Find where the given text appears and provide that cell's center as (x, y) coordinate. 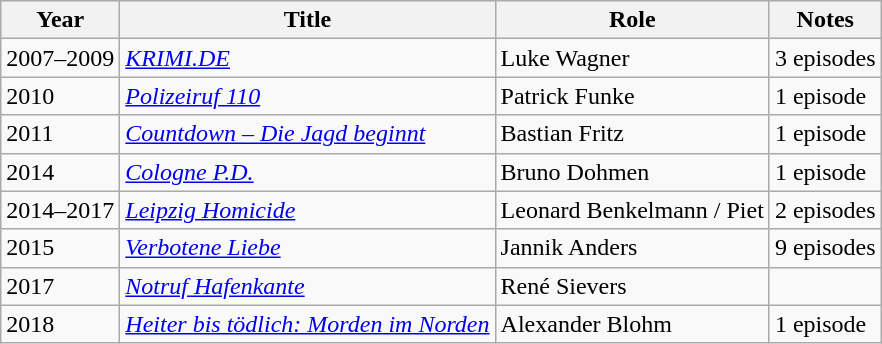
2011 (60, 134)
Bruno Dohmen (632, 172)
9 episodes (825, 248)
Heiter bis tödlich: Morden im Norden (308, 324)
2 episodes (825, 210)
Countdown – Die Jagd beginnt (308, 134)
Leonard Benkelmann / Piet (632, 210)
2014–2017 (60, 210)
Title (308, 20)
Leipzig Homicide (308, 210)
Polizeiruf 110 (308, 96)
Bastian Fritz (632, 134)
KRIMI.DE (308, 58)
René Sievers (632, 286)
Year (60, 20)
Verbotene Liebe (308, 248)
3 episodes (825, 58)
2018 (60, 324)
Cologne P.D. (308, 172)
2017 (60, 286)
2007–2009 (60, 58)
2015 (60, 248)
Role (632, 20)
Patrick Funke (632, 96)
Notruf Hafenkante (308, 286)
Notes (825, 20)
Alexander Blohm (632, 324)
2010 (60, 96)
Jannik Anders (632, 248)
2014 (60, 172)
Luke Wagner (632, 58)
